Detect which cell encompasses the target text, then output its [x, y] center coordinate. 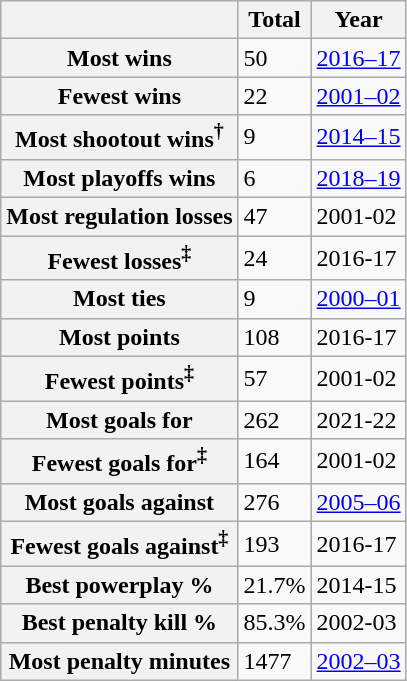
2002-03 [358, 623]
47 [274, 217]
50 [274, 58]
Fewest wins [120, 96]
Fewest goals against‡ [120, 544]
Most regulation losses [120, 217]
2018–19 [358, 178]
85.3% [274, 623]
Most wins [120, 58]
57 [274, 378]
276 [274, 502]
Most penalty minutes [120, 661]
Most ties [120, 299]
24 [274, 258]
2001–02 [358, 96]
Fewest points‡ [120, 378]
Most goals for [120, 420]
Most playoffs wins [120, 178]
108 [274, 337]
2005–06 [358, 502]
Best penalty kill % [120, 623]
2014–15 [358, 138]
22 [274, 96]
2021-22 [358, 420]
2000–01 [358, 299]
2002–03 [358, 661]
Most points [120, 337]
Most goals against [120, 502]
164 [274, 462]
Year [358, 20]
Most shootout wins† [120, 138]
6 [274, 178]
21.7% [274, 585]
193 [274, 544]
Best powerplay % [120, 585]
Total [274, 20]
262 [274, 420]
2016–17 [358, 58]
Fewest losses‡ [120, 258]
2014-15 [358, 585]
Fewest goals for‡ [120, 462]
1477 [274, 661]
